Return (X, Y) of the center of cell containing provided text 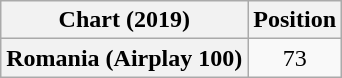
Position (295, 20)
Romania (Airplay 100) (124, 58)
Chart (2019) (124, 20)
73 (295, 58)
